Output the (X, Y) coordinate of the center of the cell containing the given text.  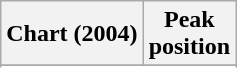
Chart (2004) (72, 34)
Peakposition (189, 34)
